Capture the cell that displays the provided text and extract its [x, y] central coordinate. 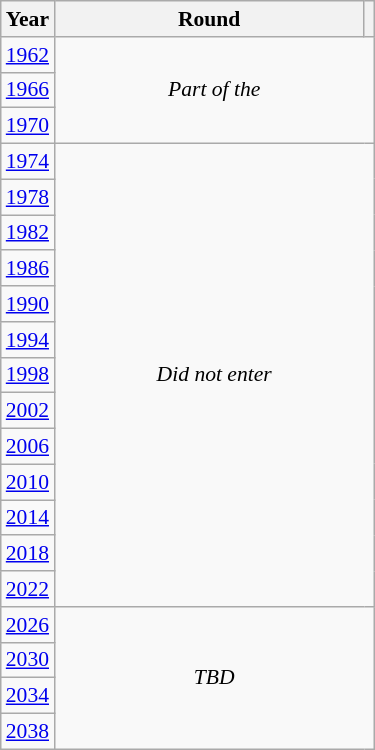
2002 [28, 411]
2030 [28, 660]
1962 [28, 55]
TBD [214, 678]
Part of the [214, 90]
2014 [28, 518]
1986 [28, 269]
1990 [28, 304]
2034 [28, 696]
1998 [28, 375]
Round [209, 19]
2026 [28, 625]
1978 [28, 197]
2038 [28, 732]
1966 [28, 90]
1982 [28, 233]
1970 [28, 126]
Year [28, 19]
2022 [28, 589]
Did not enter [214, 376]
1974 [28, 162]
1994 [28, 340]
2006 [28, 447]
2010 [28, 482]
2018 [28, 554]
